Return (X, Y) of the center of cell containing provided text 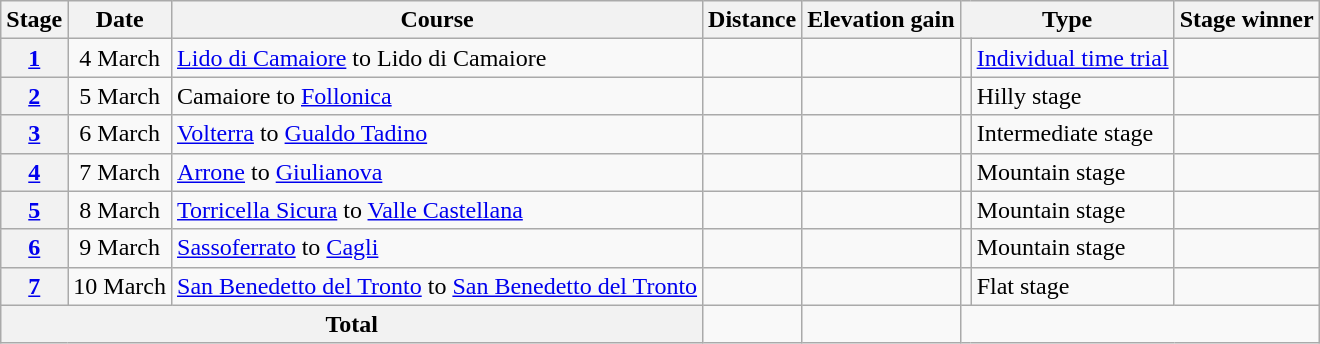
San Benedetto del Tronto to San Benedetto del Tronto (438, 286)
Sassoferrato to Cagli (438, 248)
5 (34, 210)
5 March (120, 96)
10 March (120, 286)
9 March (120, 248)
8 March (120, 210)
7 (34, 286)
Hilly stage (1072, 96)
Course (438, 20)
Total (352, 324)
Stage (34, 20)
Volterra to Gualdo Tadino (438, 134)
Elevation gain (881, 20)
Stage winner (1246, 20)
Date (120, 20)
Type (1067, 20)
Arrone to Giulianova (438, 172)
Flat stage (1072, 286)
6 March (120, 134)
1 (34, 58)
Camaiore to Follonica (438, 96)
4 March (120, 58)
Distance (752, 20)
4 (34, 172)
Lido di Camaiore to Lido di Camaiore (438, 58)
Individual time trial (1072, 58)
7 March (120, 172)
3 (34, 134)
6 (34, 248)
Intermediate stage (1072, 134)
2 (34, 96)
Torricella Sicura to Valle Castellana (438, 210)
